Pinpoint the cell where the given text exists, returning its (X, Y) midpoint coordinate. 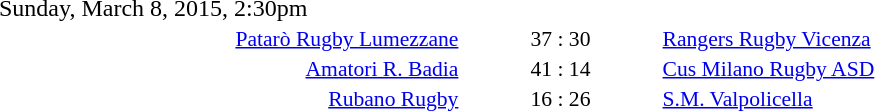
37 : 30 (560, 38)
41 : 14 (560, 68)
